For the text-containing cell, return its midpoint in (x, y) coordinate format. 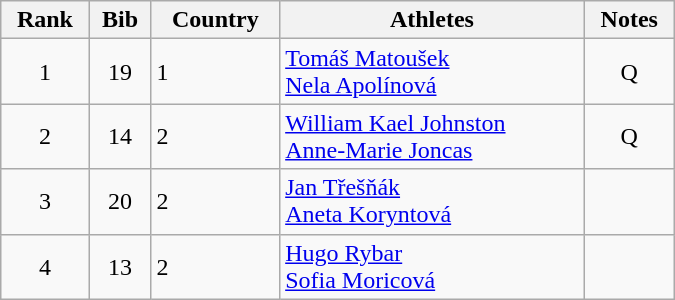
20 (120, 202)
13 (120, 266)
19 (120, 72)
William Kael JohnstonAnne-Marie Joncas (432, 136)
Notes (629, 20)
Rank (45, 20)
14 (120, 136)
Country (216, 20)
Tomáš MatoušekNela Apolínová (432, 72)
Hugo RybarSofia Moricová (432, 266)
Bib (120, 20)
3 (45, 202)
Athletes (432, 20)
4 (45, 266)
Jan TřešňákAneta Koryntová (432, 202)
